From the cell containing the given text, extract its center point as (X, Y) coordinate. 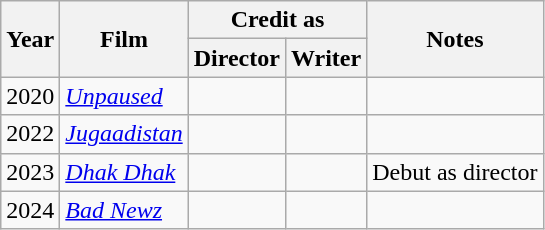
Writer (326, 58)
Director (236, 58)
Debut as director (455, 172)
2023 (30, 172)
Dhak Dhak (124, 172)
2020 (30, 96)
Bad Newz (124, 210)
2022 (30, 134)
Film (124, 39)
Notes (455, 39)
2024 (30, 210)
Jugaadistan (124, 134)
Year (30, 39)
Credit as (277, 20)
Unpaused (124, 96)
